Capture the cell that displays the provided text and extract its (x, y) central coordinate. 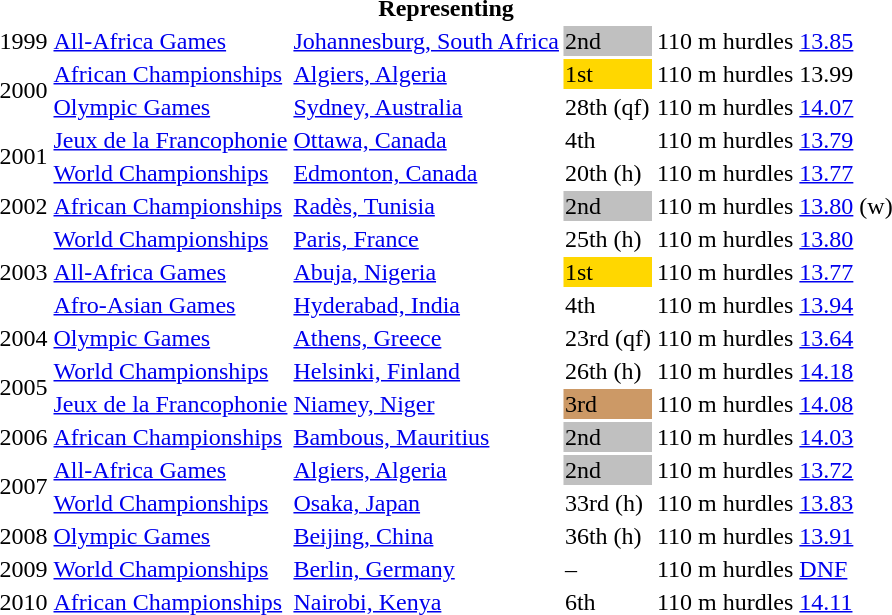
Osaka, Japan (426, 503)
33rd (h) (608, 503)
Edmonton, Canada (426, 173)
Berlin, Germany (426, 569)
20th (h) (608, 173)
Sydney, Australia (426, 107)
Paris, France (426, 239)
26th (h) (608, 371)
Niamey, Niger (426, 404)
Radès, Tunisia (426, 206)
Johannesburg, South Africa (426, 41)
Athens, Greece (426, 338)
Helsinki, Finland (426, 371)
– (608, 569)
Afro-Asian Games (170, 305)
Hyderabad, India (426, 305)
Ottawa, Canada (426, 140)
Abuja, Nigeria (426, 272)
23rd (qf) (608, 338)
Bambous, Mauritius (426, 437)
36th (h) (608, 536)
28th (qf) (608, 107)
3rd (608, 404)
25th (h) (608, 239)
Beijing, China (426, 536)
